Pinpoint the cell where the given text exists, returning its (x, y) midpoint coordinate. 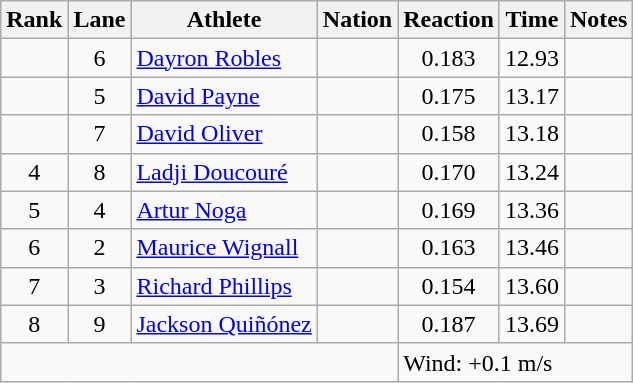
Rank (34, 20)
12.93 (532, 58)
13.24 (532, 172)
Ladji Doucouré (224, 172)
3 (100, 286)
0.158 (449, 134)
Athlete (224, 20)
Lane (100, 20)
Time (532, 20)
13.69 (532, 324)
Jackson Quiñónez (224, 324)
13.17 (532, 96)
Wind: +0.1 m/s (516, 362)
0.169 (449, 210)
9 (100, 324)
Dayron Robles (224, 58)
David Payne (224, 96)
Reaction (449, 20)
Artur Noga (224, 210)
Maurice Wignall (224, 248)
0.183 (449, 58)
13.18 (532, 134)
Richard Phillips (224, 286)
0.170 (449, 172)
0.175 (449, 96)
13.46 (532, 248)
0.187 (449, 324)
Nation (357, 20)
13.60 (532, 286)
2 (100, 248)
David Oliver (224, 134)
13.36 (532, 210)
0.154 (449, 286)
0.163 (449, 248)
Notes (598, 20)
